For the text-containing cell, return its midpoint in (x, y) coordinate format. 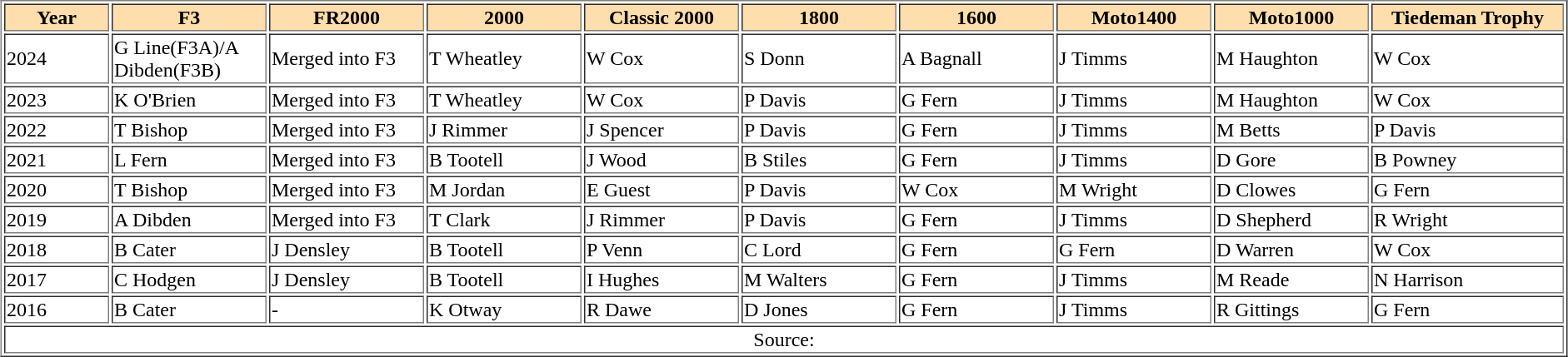
F3 (189, 17)
R Dawe (662, 310)
2020 (57, 190)
R Gittings (1291, 310)
M Jordan (504, 190)
K O'Brien (189, 100)
M Walters (819, 280)
I Hughes (662, 280)
M Wright (1134, 190)
M Betts (1291, 130)
L Fern (189, 160)
K Otway (504, 310)
D Gore (1291, 160)
2024 (57, 58)
J Spencer (662, 130)
Moto1400 (1134, 17)
2016 (57, 310)
Year (57, 17)
D Shepherd (1291, 220)
M Reade (1291, 280)
R Wright (1468, 220)
1800 (819, 17)
2019 (57, 220)
D Clowes (1291, 190)
P Venn (662, 250)
Moto1000 (1291, 17)
J Wood (662, 160)
B Stiles (819, 160)
2021 (57, 160)
T Clark (504, 220)
2023 (57, 100)
2018 (57, 250)
N Harrison (1468, 280)
Classic 2000 (662, 17)
2022 (57, 130)
Tiedeman Trophy (1468, 17)
1600 (976, 17)
C Lord (819, 250)
D Jones (819, 310)
Source: (784, 340)
A Bagnall (976, 58)
2000 (504, 17)
S Donn (819, 58)
- (347, 310)
B Powney (1468, 160)
2017 (57, 280)
FR2000 (347, 17)
A Dibden (189, 220)
C Hodgen (189, 280)
D Warren (1291, 250)
G Line(F3A)/A Dibden(F3B) (189, 58)
E Guest (662, 190)
